Return [X, Y] of the center of cell containing provided text 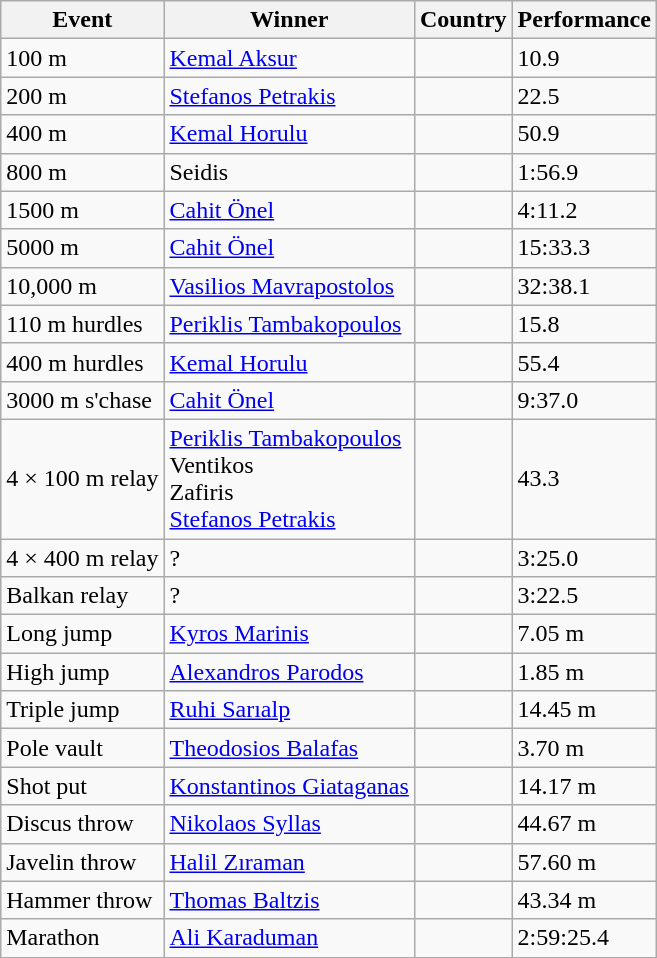
3:25.0 [584, 557]
3.70 m [584, 748]
14.17 m [584, 786]
Kyros Marinis [289, 634]
22.5 [584, 96]
Shot put [82, 786]
High jump [82, 672]
Halil Zıraman [289, 862]
44.67 m [584, 824]
4:11.2 [584, 210]
Long jump [82, 634]
Winner [289, 20]
Marathon [82, 938]
14.45 m [584, 710]
Vasilios Mavrapostolos [289, 286]
15.8 [584, 324]
400 m hurdles [82, 362]
10.9 [584, 58]
Nikolaos Syllas [289, 824]
3000 m s'chase [82, 400]
50.9 [584, 134]
Pole vault [82, 748]
Event [82, 20]
5000 m [82, 248]
4 × 400 m relay [82, 557]
Javelin throw [82, 862]
Alexandros Parodos [289, 672]
1.85 m [584, 672]
Theodosios Balafas [289, 748]
200 m [82, 96]
100 m [82, 58]
7.05 m [584, 634]
Konstantinos Giataganas [289, 786]
Ruhi Sarıalp [289, 710]
Periklis TambakopoulosVentikosZafirisStefanos Petrakis [289, 478]
32:38.1 [584, 286]
43.34 m [584, 900]
57.60 m [584, 862]
43.3 [584, 478]
Seidis [289, 172]
Kemal Aksur [289, 58]
800 m [82, 172]
Triple jump [82, 710]
Thomas Baltzis [289, 900]
10,000 m [82, 286]
Ali Karaduman [289, 938]
Country [463, 20]
Periklis Tambakopoulos [289, 324]
Hammer throw [82, 900]
9:37.0 [584, 400]
Stefanos Petrakis [289, 96]
15:33.3 [584, 248]
1:56.9 [584, 172]
3:22.5 [584, 596]
Balkan relay [82, 596]
110 m hurdles [82, 324]
1500 m [82, 210]
4 × 100 m relay [82, 478]
2:59:25.4 [584, 938]
400 m [82, 134]
Performance [584, 20]
55.4 [584, 362]
Discus throw [82, 824]
